Pinpoint the cell where the given text exists, returning its (x, y) midpoint coordinate. 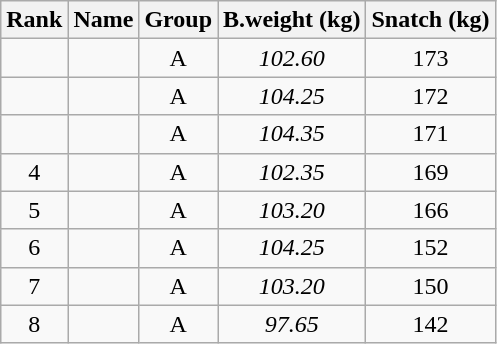
172 (430, 96)
150 (430, 286)
Group (178, 20)
4 (34, 172)
Snatch (kg) (430, 20)
166 (430, 210)
169 (430, 172)
Name (104, 20)
104.35 (292, 134)
102.60 (292, 58)
Rank (34, 20)
97.65 (292, 324)
5 (34, 210)
8 (34, 324)
7 (34, 286)
152 (430, 248)
102.35 (292, 172)
171 (430, 134)
142 (430, 324)
B.weight (kg) (292, 20)
6 (34, 248)
173 (430, 58)
